Scan for the cell matching the given text and deliver its [x, y] coordinate at center. 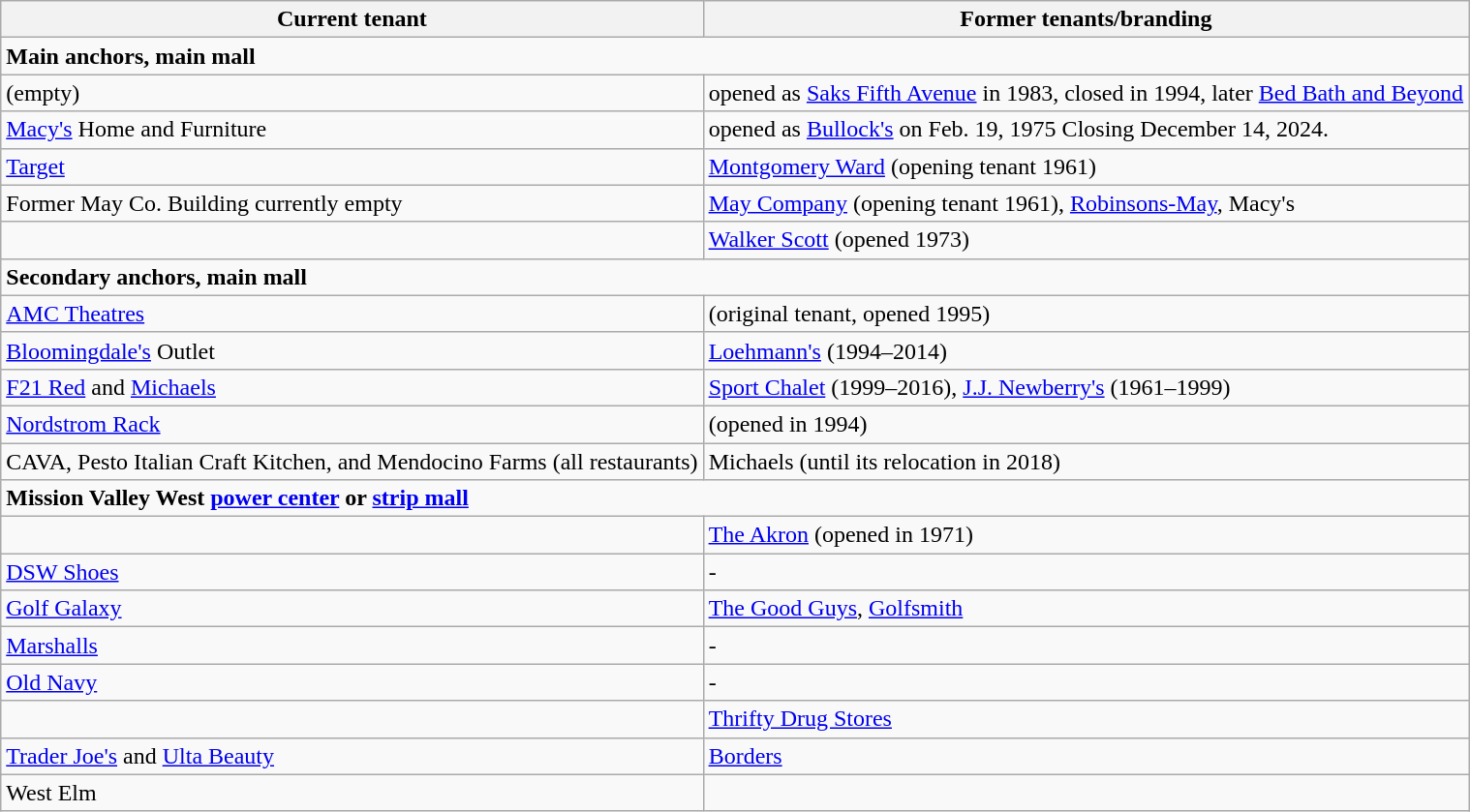
Bloomingdale's Outlet [352, 350]
May Company (opening tenant 1961), Robinsons-May, Macy's [1086, 203]
Montgomery Ward (opening tenant 1961) [1086, 166]
Former tenants/branding [1086, 19]
Golf Galaxy [352, 609]
Old Navy [352, 682]
Walker Scott (opened 1973) [1086, 240]
Target [352, 166]
Nordstrom Rack [352, 424]
Former May Co. Building currently empty [352, 203]
(original tenant, opened 1995) [1086, 314]
Main anchors, main mall [735, 56]
opened as Bullock's on Feb. 19, 1975 Closing December 14, 2024. [1086, 130]
The Akron (opened in 1971) [1086, 535]
Trader Joe's and Ulta Beauty [352, 756]
Michaels (until its relocation in 2018) [1086, 462]
Secondary anchors, main mall [735, 277]
Borders [1086, 756]
Macy's Home and Furniture [352, 130]
Current tenant [352, 19]
CAVA, Pesto Italian Craft Kitchen, and Mendocino Farms (all restaurants) [352, 462]
Loehmann's (1994–2014) [1086, 350]
Sport Chalet (1999–2016), J.J. Newberry's (1961–1999) [1086, 387]
opened as Saks Fifth Avenue in 1983, closed in 1994, later Bed Bath and Beyond [1086, 93]
(empty) [352, 93]
F21 Red and Michaels [352, 387]
Marshalls [352, 646]
DSW Shoes [352, 572]
Thrifty Drug Stores [1086, 719]
The Good Guys, Golfsmith [1086, 609]
Mission Valley West power center or strip mall [735, 498]
(opened in 1994) [1086, 424]
AMC Theatres [352, 314]
West Elm [352, 793]
